Capture the cell that displays the provided text and extract its [x, y] central coordinate. 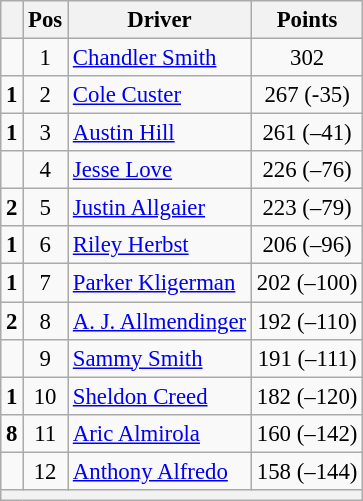
Points [306, 20]
206 (–96) [306, 245]
Austin Hill [160, 133]
226 (–76) [306, 170]
158 (–144) [306, 471]
267 (-35) [306, 95]
11 [46, 433]
Justin Allgaier [160, 208]
Riley Herbst [160, 245]
Cole Custer [160, 95]
3 [46, 133]
4 [46, 170]
A. J. Allmendinger [160, 321]
9 [46, 358]
223 (–79) [306, 208]
12 [46, 471]
Jesse Love [160, 170]
10 [46, 396]
191 (–111) [306, 358]
160 (–142) [306, 433]
Parker Kligerman [160, 283]
Pos [46, 20]
Sheldon Creed [160, 396]
192 (–110) [306, 321]
Aric Almirola [160, 433]
261 (–41) [306, 133]
7 [46, 283]
6 [46, 245]
Anthony Alfredo [160, 471]
5 [46, 208]
Chandler Smith [160, 58]
202 (–100) [306, 283]
Sammy Smith [160, 358]
182 (–120) [306, 396]
Driver [160, 20]
302 [306, 58]
